Pinpoint the cell where the given text exists, returning its (x, y) midpoint coordinate. 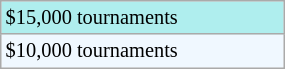
$15,000 tournaments (142, 17)
$10,000 tournaments (142, 51)
